Provide the [X, Y] coordinate of the cell's center where the given text is located.  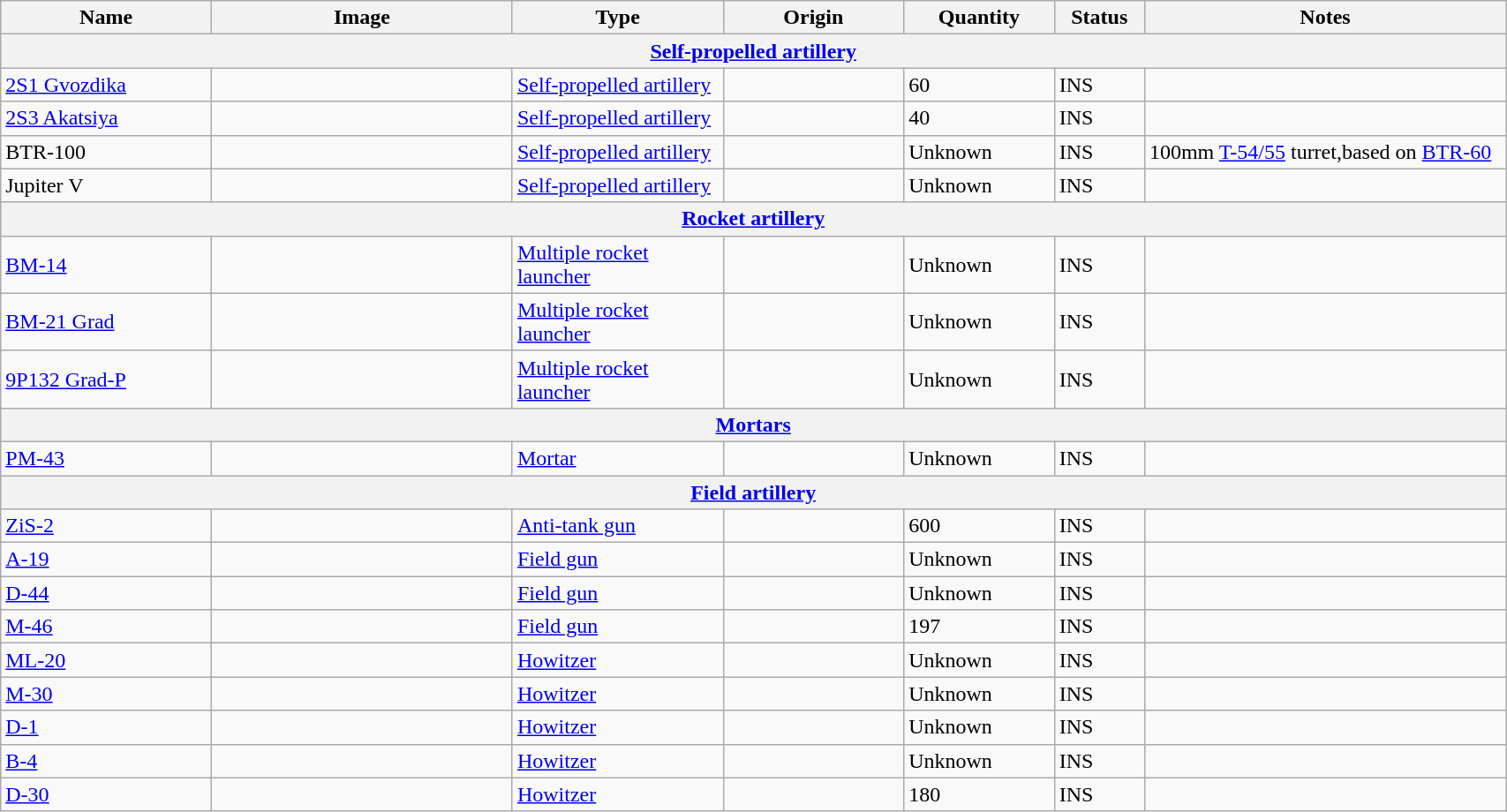
D-30 [106, 794]
Anti-tank gun [618, 526]
Mortars [754, 425]
ZiS-2 [106, 526]
BTR-100 [106, 152]
D-44 [106, 593]
Notes [1324, 18]
2S3 Akatsiya [106, 118]
Status [1099, 18]
Jupiter V [106, 185]
PM-43 [106, 458]
Quantity [979, 18]
M-46 [106, 627]
100mm T-54/55 turret,based on BTR-60 [1324, 152]
Name [106, 18]
Field artillery [754, 492]
BM-21 Grad [106, 321]
A-19 [106, 560]
BM-14 [106, 265]
197 [979, 627]
Mortar [618, 458]
180 [979, 794]
B-4 [106, 761]
9P132 Grad-P [106, 380]
D-1 [106, 727]
2S1 Gvozdika [106, 85]
60 [979, 85]
Origin [814, 18]
Type [618, 18]
Image [362, 18]
40 [979, 118]
ML-20 [106, 660]
M-30 [106, 694]
Rocket artillery [754, 219]
600 [979, 526]
